For the text-containing cell, return its midpoint in (x, y) coordinate format. 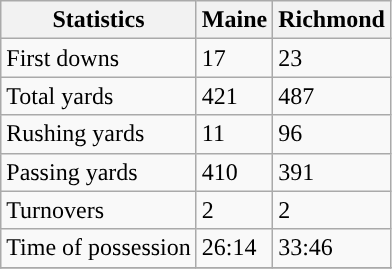
410 (234, 172)
Richmond (332, 20)
Total yards (99, 96)
Turnovers (99, 210)
421 (234, 96)
17 (234, 58)
Statistics (99, 20)
Rushing yards (99, 134)
23 (332, 58)
26:14 (234, 248)
Time of possession (99, 248)
487 (332, 96)
391 (332, 172)
96 (332, 134)
33:46 (332, 248)
First downs (99, 58)
11 (234, 134)
Passing yards (99, 172)
Maine (234, 20)
